Search for the cell housing the specified text and yield its [X, Y] center coordinate. 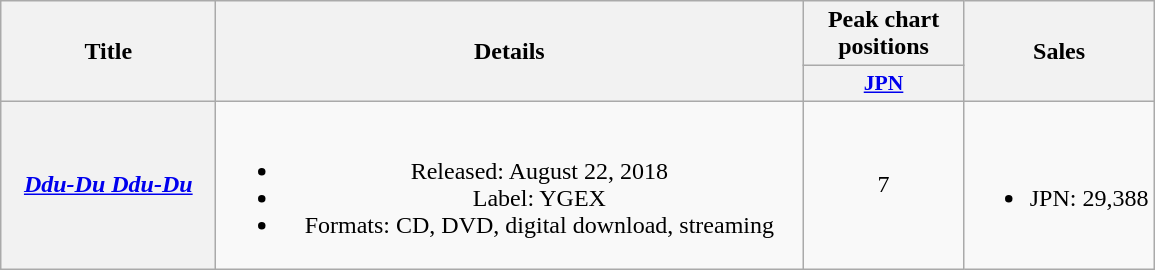
Title [108, 52]
Details [510, 52]
Sales [1059, 52]
Released: August 22, 2018Label: YGEXFormats: CD, DVD, digital download, streaming [510, 184]
7 [884, 184]
Peak chartpositions [884, 34]
JPN: 29,388 [1059, 184]
Ddu-Du Ddu-Du [108, 184]
JPN [884, 84]
